Locate the cell with the specified text and output its (x, y) center coordinate. 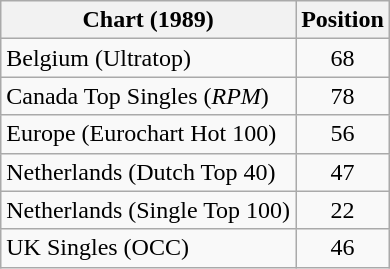
Position (343, 20)
47 (343, 172)
Belgium (Ultratop) (148, 58)
Netherlands (Single Top 100) (148, 210)
UK Singles (OCC) (148, 248)
78 (343, 96)
Netherlands (Dutch Top 40) (148, 172)
56 (343, 134)
22 (343, 210)
Canada Top Singles (RPM) (148, 96)
Chart (1989) (148, 20)
46 (343, 248)
68 (343, 58)
Europe (Eurochart Hot 100) (148, 134)
